Find where the given text appears and provide that cell's center as [x, y] coordinate. 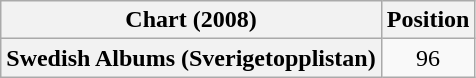
Position [428, 20]
96 [428, 58]
Swedish Albums (Sverigetopplistan) [191, 58]
Chart (2008) [191, 20]
